Find where the given text appears and provide that cell's center as [x, y] coordinate. 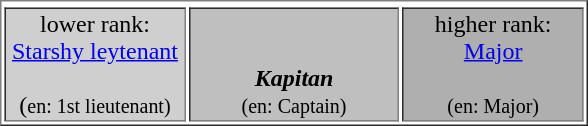
Kapitan(en: Captain) [294, 65]
higher rank:Major(en: Major) [494, 65]
lower rank:Starshy leytenant(en: 1st lieutenant) [94, 65]
